Detect which cell encompasses the target text, then output its [X, Y] center coordinate. 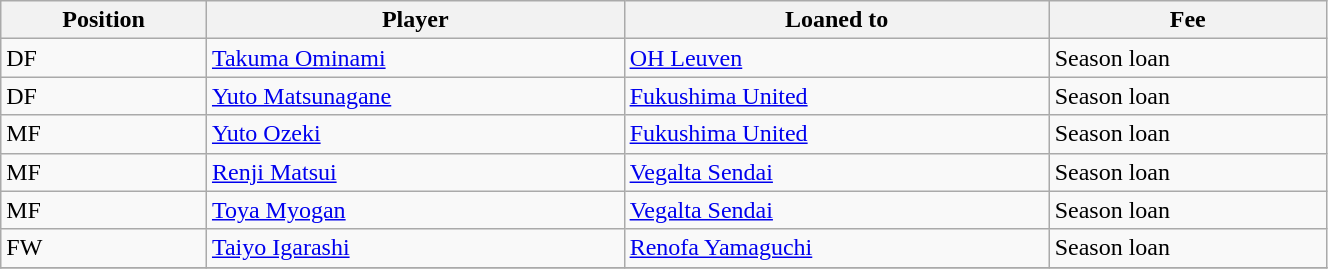
Yuto Ozeki [415, 134]
Taiyo Igarashi [415, 248]
OH Leuven [836, 58]
FW [104, 248]
Toya Myogan [415, 210]
Loaned to [836, 20]
Renji Matsui [415, 172]
Fee [1188, 20]
Player [415, 20]
Renofa Yamaguchi [836, 248]
Position [104, 20]
Takuma Ominami [415, 58]
Yuto Matsunagane [415, 96]
